Return the (x, y) coordinate for the center point of the cell that contains the specified text.  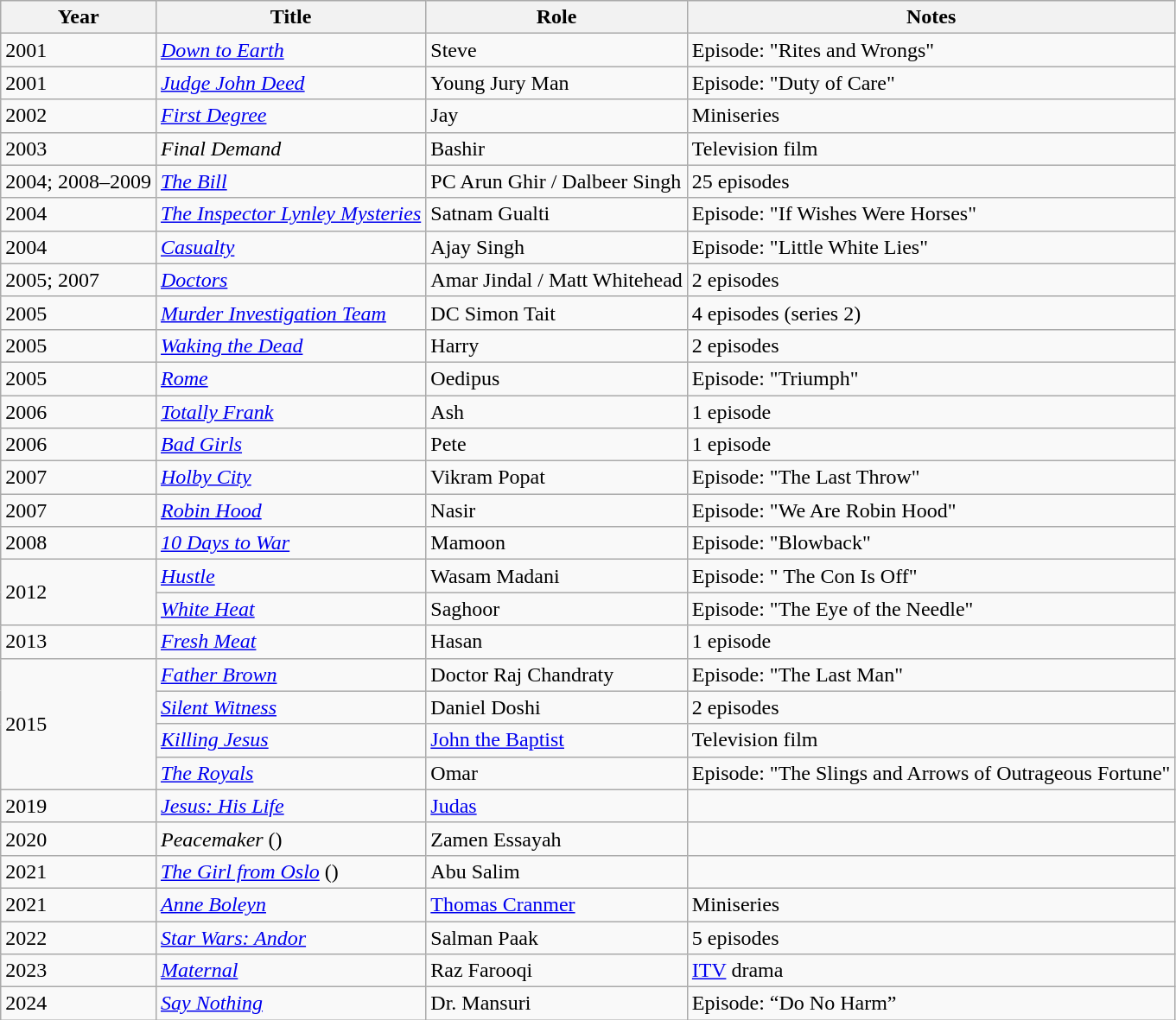
Judge John Deed (290, 83)
Say Nothing (290, 1004)
Episode: "The Last Man" (931, 675)
Episode: "Little White Lies" (931, 247)
Wasam Madani (556, 576)
Steve (556, 50)
Rome (290, 378)
Mamoon (556, 543)
Maternal (290, 971)
2020 (79, 839)
25 episodes (931, 181)
Episode: " The Con Is Off" (931, 576)
White Heat (290, 609)
2002 (79, 116)
Murder Investigation Team (290, 313)
2008 (79, 543)
Nasir (556, 510)
Silent Witness (290, 707)
Ash (556, 412)
Saghoor (556, 609)
Doctor Raj Chandraty (556, 675)
2003 (79, 149)
Killing Jesus (290, 740)
Episode: "If Wishes Were Horses" (931, 214)
DC Simon Tait (556, 313)
Zamen Essayah (556, 839)
Raz Farooqi (556, 971)
The Inspector Lynley Mysteries (290, 214)
Jay (556, 116)
2013 (79, 642)
Amar Jindal / Matt Whitehead (556, 280)
2005; 2007 (79, 280)
Episode: "Rites and Wrongs" (931, 50)
Down to Earth (290, 50)
Hustle (290, 576)
Star Wars: Andor (290, 937)
PC Arun Ghir / Dalbeer Singh (556, 181)
Episode: “Do No Harm” (931, 1004)
First Degree (290, 116)
Father Brown (290, 675)
4 episodes (series 2) (931, 313)
5 episodes (931, 937)
Oedipus (556, 378)
Dr. Mansuri (556, 1004)
2015 (79, 724)
The Girl from Oslo () (290, 871)
Vikram Popat (556, 478)
Episode: "The Eye of the Needle" (931, 609)
Jesus: His Life (290, 806)
Robin Hood (290, 510)
Anne Boleyn (290, 904)
John the Baptist (556, 740)
Episode: "Blowback" (931, 543)
Harry (556, 345)
The Royals (290, 773)
2024 (79, 1004)
Bad Girls (290, 445)
Fresh Meat (290, 642)
Peacemaker () (290, 839)
Totally Frank (290, 412)
Judas (556, 806)
Thomas Cranmer (556, 904)
Episode: "Duty of Care" (931, 83)
2019 (79, 806)
Final Demand (290, 149)
Title (290, 17)
Salman Paak (556, 937)
Waking the Dead (290, 345)
Omar (556, 773)
Episode: "We Are Robin Hood" (931, 510)
Role (556, 17)
The Bill (290, 181)
Daniel Doshi (556, 707)
Year (79, 17)
2023 (79, 971)
10 Days to War (290, 543)
Casualty (290, 247)
Ajay Singh (556, 247)
Abu Salim (556, 871)
2012 (79, 592)
Episode: "The Last Throw" (931, 478)
Holby City (290, 478)
2004; 2008–2009 (79, 181)
Hasan (556, 642)
Doctors (290, 280)
Pete (556, 445)
ITV drama (931, 971)
2022 (79, 937)
Satnam Gualti (556, 214)
Episode: "Triumph" (931, 378)
Bashir (556, 149)
Notes (931, 17)
Episode: "The Slings and Arrows of Outrageous Fortune" (931, 773)
Young Jury Man (556, 83)
